Search for the cell housing the specified text and yield its [x, y] center coordinate. 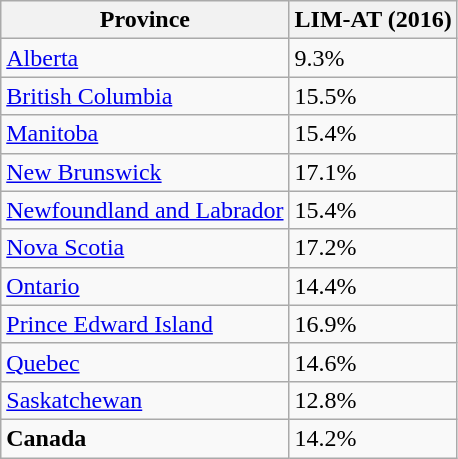
Ontario [145, 286]
Newfoundland and Labrador [145, 210]
Manitoba [145, 134]
Province [145, 20]
LIM-AT (2016) [373, 20]
14.2% [373, 438]
Canada [145, 438]
15.5% [373, 96]
Prince Edward Island [145, 324]
Nova Scotia [145, 248]
Alberta [145, 58]
14.4% [373, 286]
17.2% [373, 248]
16.9% [373, 324]
12.8% [373, 400]
14.6% [373, 362]
Saskatchewan [145, 400]
British Columbia [145, 96]
17.1% [373, 172]
New Brunswick [145, 172]
9.3% [373, 58]
Quebec [145, 362]
